Provide the [X, Y] coordinate of the cell's center where the given text is located.  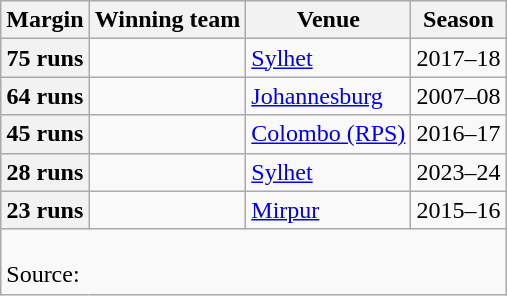
2015–16 [458, 210]
Colombo (RPS) [328, 134]
2017–18 [458, 58]
2016–17 [458, 134]
28 runs [45, 172]
23 runs [45, 210]
Mirpur [328, 210]
Margin [45, 20]
Johannesburg [328, 96]
Season [458, 20]
45 runs [45, 134]
2007–08 [458, 96]
75 runs [45, 58]
Venue [328, 20]
64 runs [45, 96]
Winning team [168, 20]
2023–24 [458, 172]
Source: [254, 262]
